Find where the given text appears and provide that cell's center as [x, y] coordinate. 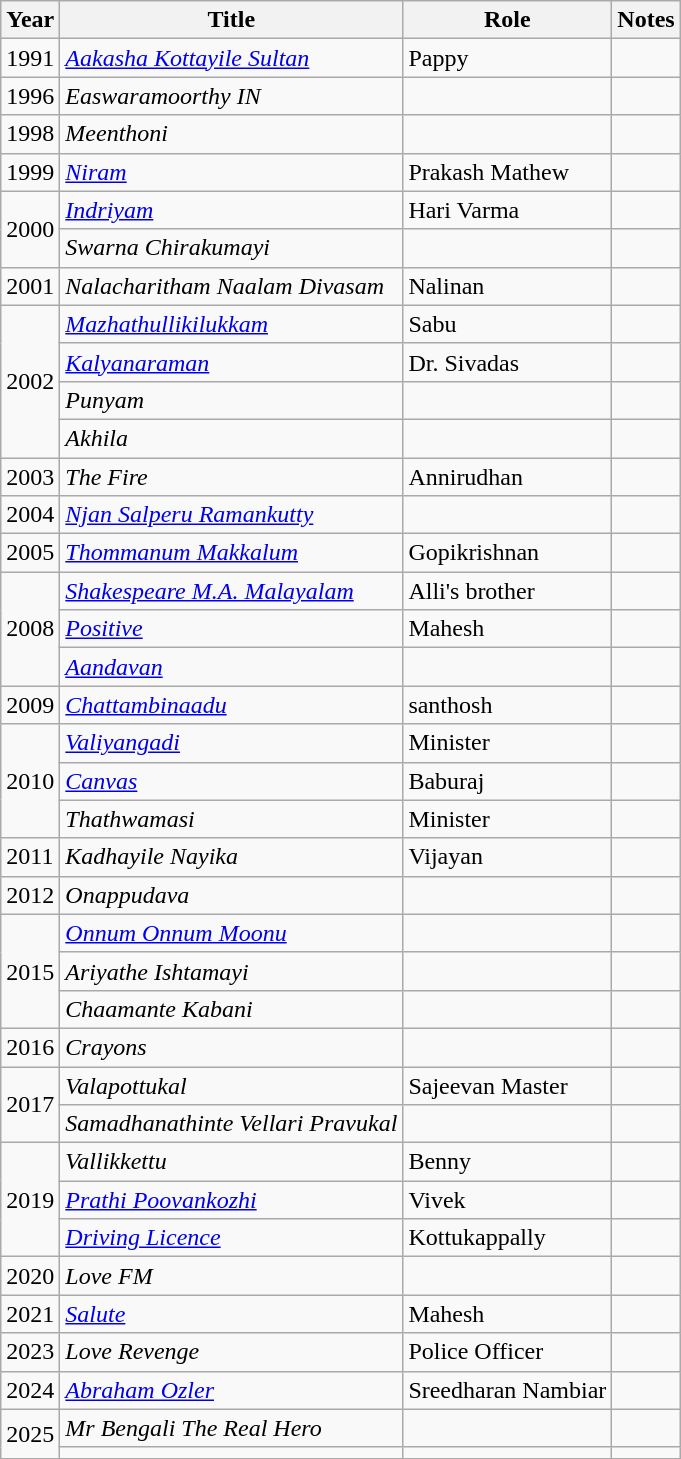
Meenthoni [232, 134]
Love FM [232, 1276]
Annirudhan [508, 477]
2009 [30, 705]
Sreedharan Nambiar [508, 1390]
Aandavan [232, 667]
2016 [30, 1047]
2010 [30, 781]
Prakash Mathew [508, 172]
2005 [30, 553]
1996 [30, 96]
Driving Licence [232, 1238]
Vijayan [508, 857]
Dr. Sivadas [508, 362]
1998 [30, 134]
Positive [232, 629]
2020 [30, 1276]
2004 [30, 515]
2000 [30, 229]
Shakespeare M.A. Malayalam [232, 591]
Thathwamasi [232, 819]
Salute [232, 1314]
Role [508, 20]
Hari Varma [508, 210]
2011 [30, 857]
Easwaramoorthy IN [232, 96]
1999 [30, 172]
Nalacharitham Naalam Divasam [232, 286]
Police Officer [508, 1352]
2017 [30, 1104]
Vallikkettu [232, 1162]
Crayons [232, 1047]
2002 [30, 381]
Chaamante Kabani [232, 1009]
Sabu [508, 324]
2024 [30, 1390]
Prathi Poovankozhi [232, 1200]
The Fire [232, 477]
2025 [30, 1434]
Love Revenge [232, 1352]
2015 [30, 971]
Onappudava [232, 895]
Valapottukal [232, 1085]
Chattambinaadu [232, 705]
2008 [30, 629]
Punyam [232, 400]
Aakasha Kottayile Sultan [232, 58]
Notes [646, 20]
Benny [508, 1162]
Onnum Onnum Moonu [232, 933]
Mazhathullikilukkam [232, 324]
Alli's brother [508, 591]
Kottukappally [508, 1238]
2023 [30, 1352]
Swarna Chirakumayi [232, 248]
Kadhayile Nayika [232, 857]
Njan Salperu Ramankutty [232, 515]
Akhila [232, 438]
Pappy [508, 58]
1991 [30, 58]
Abraham Ozler [232, 1390]
Kalyanaraman [232, 362]
Ariyathe Ishtamayi [232, 971]
Baburaj [508, 781]
2019 [30, 1200]
Samadhanathinte Vellari Pravukal [232, 1124]
Canvas [232, 781]
Valiyangadi [232, 743]
2001 [30, 286]
Sajeevan Master [508, 1085]
Gopikrishnan [508, 553]
Title [232, 20]
2003 [30, 477]
Indriyam [232, 210]
Year [30, 20]
Vivek [508, 1200]
Mr Bengali The Real Hero [232, 1428]
Nalinan [508, 286]
2021 [30, 1314]
Niram [232, 172]
2012 [30, 895]
santhosh [508, 705]
Thommanum Makkalum [232, 553]
